Output the (X, Y) coordinate of the center of the cell containing the given text.  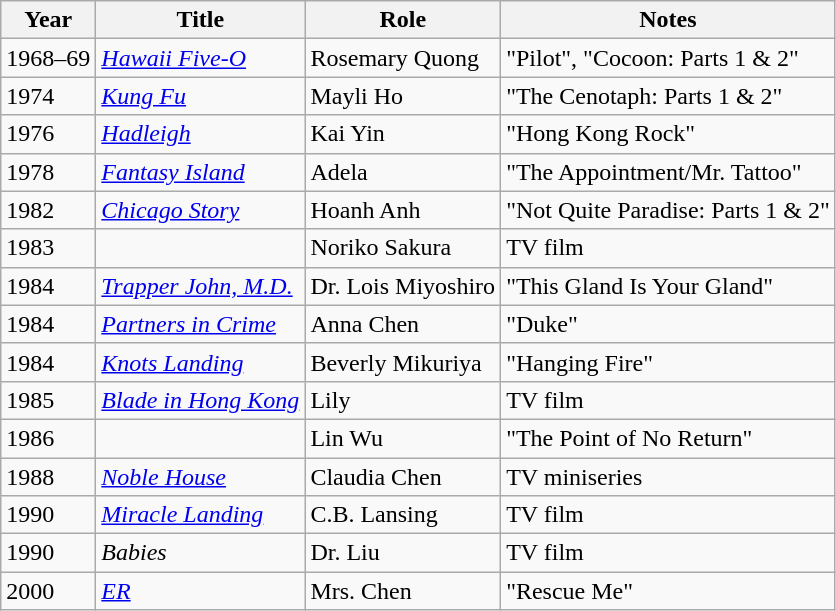
1976 (48, 134)
TV miniseries (668, 477)
Chicago Story (200, 210)
Noble House (200, 477)
"Hong Kong Rock" (668, 134)
1986 (48, 438)
"Pilot", "Cocoon: Parts 1 & 2" (668, 58)
Lin Wu (403, 438)
Babies (200, 553)
2000 (48, 591)
1982 (48, 210)
Anna Chen (403, 324)
C.B. Lansing (403, 515)
Adela (403, 172)
Dr. Liu (403, 553)
Hoanh Anh (403, 210)
"The Appointment/Mr. Tattoo" (668, 172)
Knots Landing (200, 362)
Dr. Lois Miyoshiro (403, 286)
Claudia Chen (403, 477)
1974 (48, 96)
Miracle Landing (200, 515)
Partners in Crime (200, 324)
Role (403, 20)
Notes (668, 20)
"The Cenotaph: Parts 1 & 2" (668, 96)
Noriko Sakura (403, 248)
Title (200, 20)
ER (200, 591)
"This Gland Is Your Gland" (668, 286)
Fantasy Island (200, 172)
1985 (48, 400)
1968–69 (48, 58)
"Not Quite Paradise: Parts 1 & 2" (668, 210)
Kung Fu (200, 96)
1983 (48, 248)
Hawaii Five-O (200, 58)
Year (48, 20)
Mayli Ho (403, 96)
Beverly Mikuriya (403, 362)
1988 (48, 477)
"Duke" (668, 324)
Kai Yin (403, 134)
"Hanging Fire" (668, 362)
1978 (48, 172)
Rosemary Quong (403, 58)
Blade in Hong Kong (200, 400)
"Rescue Me" (668, 591)
Lily (403, 400)
"The Point of No Return" (668, 438)
Hadleigh (200, 134)
Mrs. Chen (403, 591)
Trapper John, M.D. (200, 286)
